Locate the cell with the specified text and output its (x, y) center coordinate. 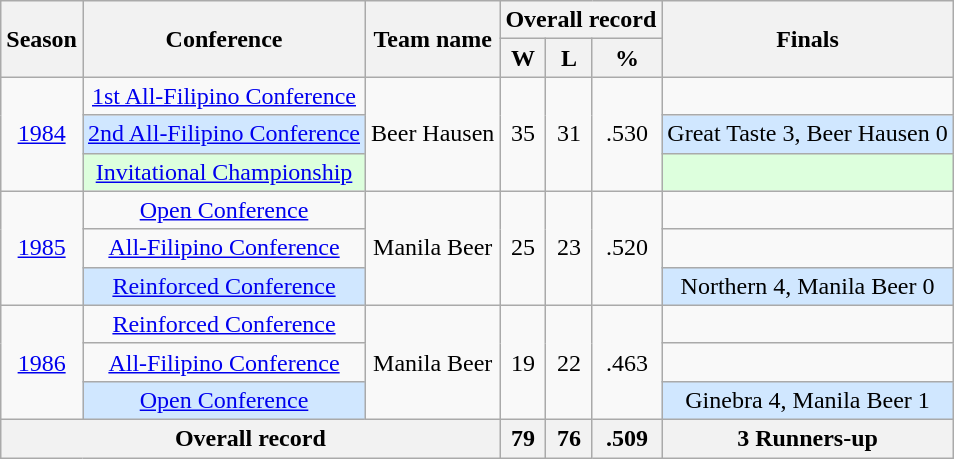
% (627, 58)
Season (42, 39)
.509 (627, 438)
23 (569, 248)
1984 (42, 134)
25 (523, 248)
1986 (42, 362)
79 (523, 438)
1st All-Filipino Conference (224, 96)
Northern 4, Manila Beer 0 (808, 286)
Conference (224, 39)
Beer Hausen (433, 134)
22 (569, 362)
35 (523, 134)
W (523, 58)
2nd All-Filipino Conference (224, 134)
L (569, 58)
Finals (808, 39)
19 (523, 362)
1985 (42, 248)
.463 (627, 362)
Team name (433, 39)
3 Runners-up (808, 438)
76 (569, 438)
.530 (627, 134)
Invitational Championship (224, 172)
31 (569, 134)
Great Taste 3, Beer Hausen 0 (808, 134)
.520 (627, 248)
Ginebra 4, Manila Beer 1 (808, 400)
